For the text-containing cell, return its midpoint in [X, Y] coordinate format. 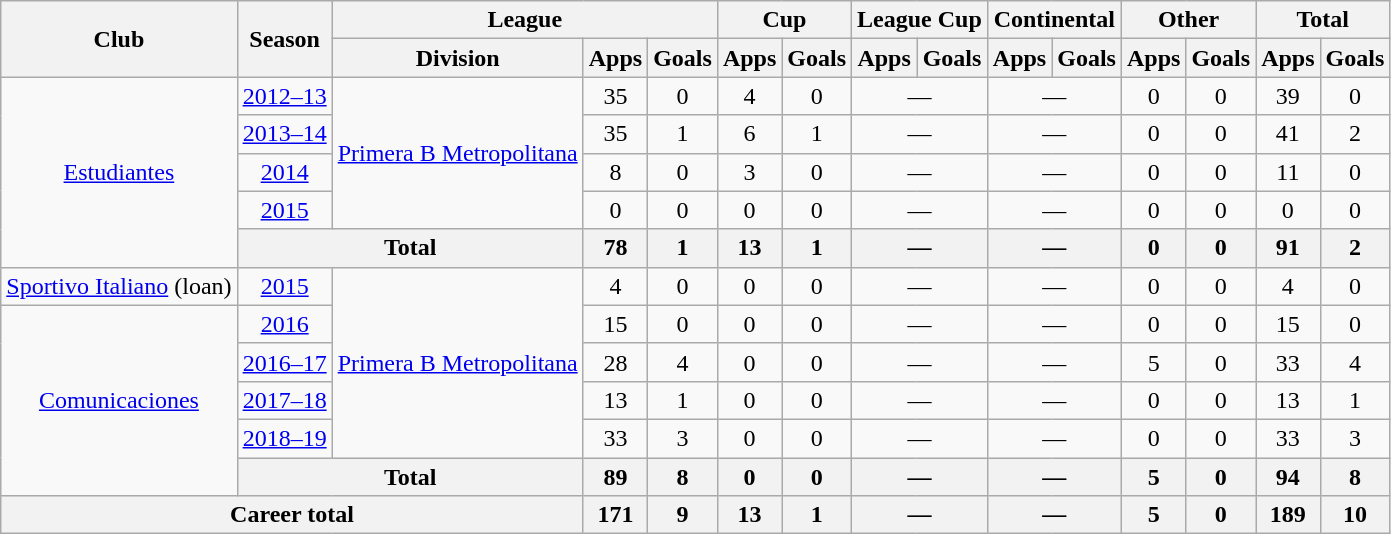
Other [1188, 20]
94 [1288, 477]
2014 [284, 172]
2016 [284, 324]
39 [1288, 96]
Club [119, 39]
28 [615, 362]
171 [615, 515]
6 [749, 134]
Division [458, 58]
League [524, 20]
2017–18 [284, 400]
78 [615, 248]
2013–14 [284, 134]
Continental [1054, 20]
11 [1288, 172]
89 [615, 477]
91 [1288, 248]
189 [1288, 515]
9 [683, 515]
Estudiantes [119, 172]
2012–13 [284, 96]
Season [284, 39]
League Cup [920, 20]
2018–19 [284, 438]
Sportivo Italiano (loan) [119, 286]
Career total [292, 515]
Cup [784, 20]
41 [1288, 134]
10 [1355, 515]
Comunicaciones [119, 400]
2016–17 [284, 362]
